Identify which cell holds the provided text, then report its (x, y) central coordinate. 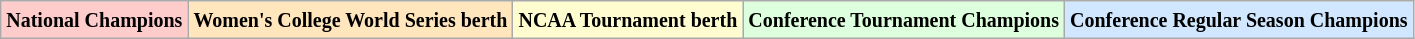
National Champions (94, 20)
NCAA Tournament berth (628, 20)
Conference Tournament Champions (904, 20)
Conference Regular Season Champions (1240, 20)
Women's College World Series berth (350, 20)
